Scan for the cell matching the given text and deliver its (X, Y) coordinate at center. 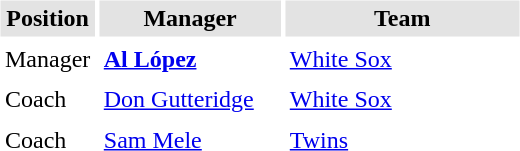
Coach (47, 100)
Al López (190, 59)
Don Gutteridge (190, 100)
Team (402, 18)
Position (47, 18)
